From the cell containing the given text, extract its center point as (X, Y) coordinate. 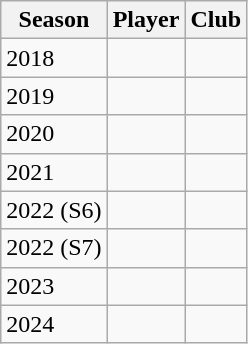
2024 (54, 324)
Club (216, 20)
2022 (S6) (54, 210)
2023 (54, 286)
2018 (54, 58)
Season (54, 20)
2019 (54, 96)
2020 (54, 134)
2021 (54, 172)
Player (146, 20)
2022 (S7) (54, 248)
